From the cell containing the given text, extract its center point as (X, Y) coordinate. 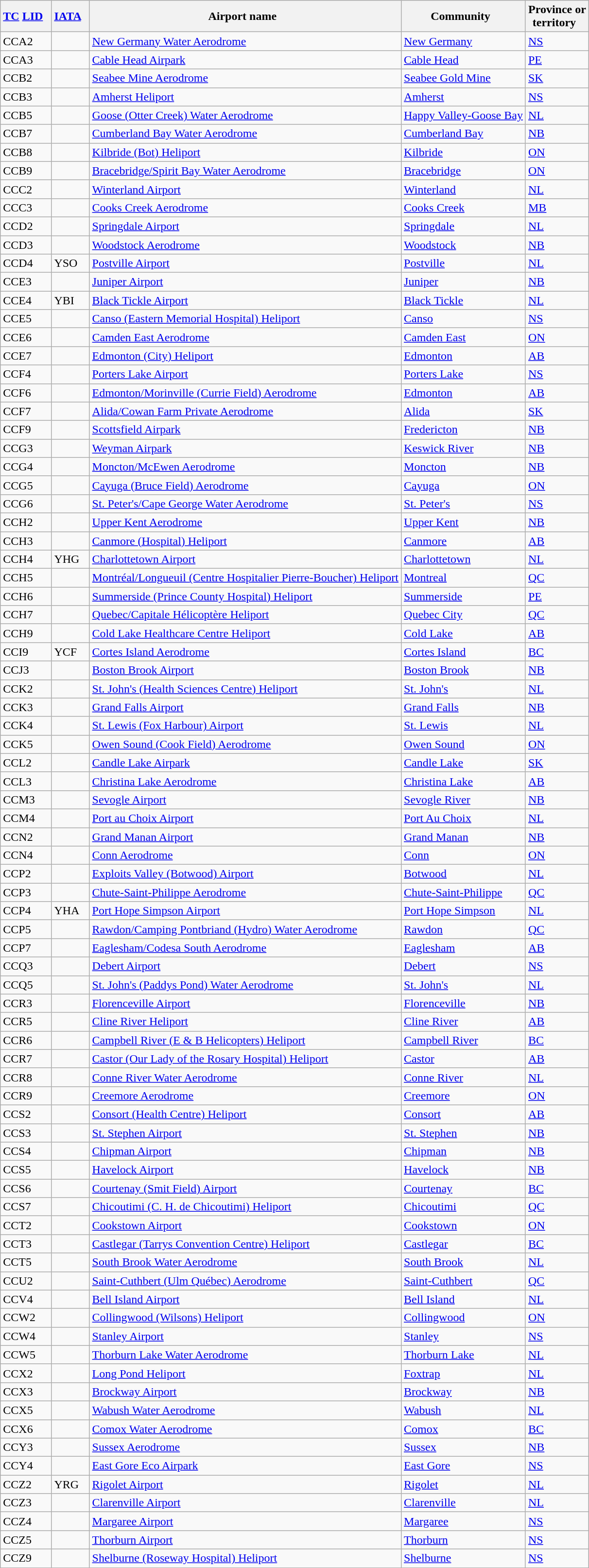
Campbell River (E & B Helicopters) Heliport (245, 1040)
Woodstock (464, 244)
Christina Lake (464, 781)
Chicoutimi (C. H. de Chicoutimi) Heliport (245, 1207)
Edmonton (City) Heliport (245, 356)
CCF6 (26, 393)
New Germany Water Aerodrome (245, 41)
Consort (Health Centre) Heliport (245, 1114)
YHG (70, 559)
CCZ9 (26, 1558)
Quebec City (464, 615)
CCJ3 (26, 670)
Upper Kent (464, 522)
CCX3 (26, 1392)
CCB3 (26, 97)
Kilbride (464, 152)
CCN4 (26, 855)
TC LID (26, 17)
East Gore Eco Airpark (245, 1466)
Bell Island Airport (245, 1299)
Botwood (464, 874)
Bracebridge/Spirit Bay Water Aerodrome (245, 171)
CCY4 (26, 1466)
Cold Lake (464, 633)
CCB8 (26, 152)
Grand Manan (464, 836)
CCY3 (26, 1447)
Airport name (245, 17)
Goose (Otter Creek) Water Aerodrome (245, 115)
Grand Falls (464, 707)
CCF7 (26, 411)
Upper Kent Aerodrome (245, 522)
CCE4 (26, 300)
Springdale (464, 226)
CCQ5 (26, 985)
Cumberland Bay Water Aerodrome (245, 134)
Courtenay (Smit Field) Airport (245, 1188)
CCH7 (26, 615)
St. John's (Health Sciences Centre) Heliport (245, 689)
CCS4 (26, 1151)
CCE3 (26, 282)
CCW4 (26, 1336)
CCW5 (26, 1355)
South Brook Water Aerodrome (245, 1262)
CCK2 (26, 689)
Sevogle Airport (245, 800)
YSO (70, 263)
CCZ3 (26, 1503)
Montreal (464, 578)
Cortes Island (464, 652)
Rawdon (464, 929)
Seabee Gold Mine (464, 78)
Fredericton (464, 430)
CCB5 (26, 115)
Montréal/Longueuil (Centre Hospitalier Pierre-Boucher) Heliport (245, 578)
Kilbride (Bot) Heliport (245, 152)
Cline River Heliport (245, 1022)
CCH3 (26, 541)
New Germany (464, 41)
CCB9 (26, 171)
CCG3 (26, 448)
Wabush Water Aerodrome (245, 1410)
Margaree (464, 1521)
CCC3 (26, 208)
Clarenville Airport (245, 1503)
CCS3 (26, 1133)
CCD2 (26, 226)
Consort (464, 1114)
Owen Sound (464, 744)
CCH2 (26, 522)
Havelock Airport (245, 1170)
YHA (70, 911)
St. Lewis (464, 726)
Sussex Aerodrome (245, 1447)
CCR8 (26, 1077)
Conne River Water Aerodrome (245, 1077)
Comox (464, 1429)
Grand Manan Airport (245, 836)
CCB7 (26, 134)
Charlottetown (464, 559)
Canso (Eastern Memorial Hospital) Heliport (245, 319)
CCX6 (26, 1429)
Happy Valley-Goose Bay (464, 115)
Seabee Mine Aerodrome (245, 78)
CCE5 (26, 319)
Amherst Heliport (245, 97)
CCP4 (26, 911)
Stanley Airport (245, 1336)
Cayuga (Bruce Field) Aerodrome (245, 485)
CCK5 (26, 744)
Conne River (464, 1077)
Owen Sound (Cook Field) Aerodrome (245, 744)
Margaree Airport (245, 1521)
CCK4 (26, 726)
St. Stephen Airport (245, 1133)
CCI9 (26, 652)
CCP5 (26, 929)
Collingwood (464, 1318)
Sussex (464, 1447)
Saint-Cuthbert (464, 1281)
Campbell River (464, 1040)
Florenceville (464, 1003)
CCV4 (26, 1299)
Porters Lake (464, 374)
Chipman (464, 1151)
YBI (70, 300)
CCN2 (26, 836)
CCZ2 (26, 1484)
CCH5 (26, 578)
Camden East (464, 337)
Conn (464, 855)
Candle Lake Airpark (245, 763)
Cold Lake Healthcare Centre Heliport (245, 633)
Cayuga (464, 485)
Juniper (464, 282)
Community (464, 17)
Boston Brook (464, 670)
Canmore (Hospital) Heliport (245, 541)
Alida (464, 411)
Brockway (464, 1392)
CCM3 (26, 800)
CCR9 (26, 1096)
CCT5 (26, 1262)
Debert (464, 966)
CCT2 (26, 1225)
Quebec/Capitale Hélicoptère Heliport (245, 615)
St. John's (Paddys Pond) Water Aerodrome (245, 985)
Charlottetown Airport (245, 559)
CCX5 (26, 1410)
CCR3 (26, 1003)
Canso (464, 319)
Postville (464, 263)
Cooks Creek (464, 208)
CCD3 (26, 244)
Winterland Airport (245, 189)
Port au Choix Airport (245, 818)
Foxtrap (464, 1373)
Stanley (464, 1336)
Chipman Airport (245, 1151)
CCM4 (26, 818)
Conn Aerodrome (245, 855)
Candle Lake (464, 763)
Cable Head Airpark (245, 60)
Boston Brook Airport (245, 670)
Province orterritory (557, 17)
CCP2 (26, 874)
YCF (70, 652)
CCR6 (26, 1040)
CCF9 (26, 430)
Saint-Cuthbert (Ulm Québec) Aerodrome (245, 1281)
Shelburne (464, 1558)
Black Tickle (464, 300)
Port Au Choix (464, 818)
Moncton (464, 467)
CCH6 (26, 596)
Havelock (464, 1170)
Rigolet Airport (245, 1484)
Black Tickle Airport (245, 300)
Chute-Saint-Philippe (464, 892)
Cable Head (464, 60)
Brockway Airport (245, 1392)
St. Peter's/Cape George Water Aerodrome (245, 504)
Florenceville Airport (245, 1003)
Creemore (464, 1096)
CCQ3 (26, 966)
CCG4 (26, 467)
Camden East Aerodrome (245, 337)
Winterland (464, 189)
Keswick River (464, 448)
Eaglesham (464, 948)
Thorburn Lake (464, 1355)
Thorburn (464, 1540)
Sevogle River (464, 800)
Thorburn Airport (245, 1540)
Castlegar (Tarrys Convention Centre) Heliport (245, 1244)
Long Pond Heliport (245, 1373)
East Gore (464, 1466)
Canmore (464, 541)
Cumberland Bay (464, 134)
Courtenay (464, 1188)
Thorburn Lake Water Aerodrome (245, 1355)
St. Lewis (Fox Harbour) Airport (245, 726)
Rigolet (464, 1484)
CCK3 (26, 707)
CCD4 (26, 263)
Juniper Airport (245, 282)
CCZ4 (26, 1521)
Woodstock Aerodrome (245, 244)
CCE6 (26, 337)
Moncton/McEwen Aerodrome (245, 467)
Exploits Valley (Botwood) Airport (245, 874)
Edmonton/Morinville (Currie Field) Aerodrome (245, 393)
CCZ5 (26, 1540)
CCG6 (26, 504)
Clarenville (464, 1503)
Port Hope Simpson (464, 911)
Shelburne (Roseway Hospital) Heliport (245, 1558)
CCS2 (26, 1114)
CCS5 (26, 1170)
Postville Airport (245, 263)
CCG5 (26, 485)
Weyman Airpark (245, 448)
CCP3 (26, 892)
Summerside (Prince County Hospital) Heliport (245, 596)
Cline River (464, 1022)
Chute-Saint-Philippe Aerodrome (245, 892)
Springdale Airport (245, 226)
CCT3 (26, 1244)
CCR5 (26, 1022)
CCS7 (26, 1207)
St. Peter's (464, 504)
Porters Lake Airport (245, 374)
St. Stephen (464, 1133)
Cookstown Airport (245, 1225)
Christina Lake Aerodrome (245, 781)
CCE7 (26, 356)
CCU2 (26, 1281)
Eaglesham/Codesa South Aerodrome (245, 948)
MB (557, 208)
Cortes Island Aerodrome (245, 652)
Rawdon/Camping Pontbriand (Hydro) Water Aerodrome (245, 929)
Castor (Our Lady of the Rosary Hospital) Heliport (245, 1059)
CCW2 (26, 1318)
CCB2 (26, 78)
CCR7 (26, 1059)
Summerside (464, 596)
CCH9 (26, 633)
Comox Water Aerodrome (245, 1429)
Alida/Cowan Farm Private Aerodrome (245, 411)
CCC2 (26, 189)
Chicoutimi (464, 1207)
Creemore Aerodrome (245, 1096)
Castor (464, 1059)
CCA2 (26, 41)
CCF4 (26, 374)
Wabush (464, 1410)
Cooks Creek Aerodrome (245, 208)
South Brook (464, 1262)
CCX2 (26, 1373)
IATA (70, 17)
Collingwood (Wilsons) Heliport (245, 1318)
CCL3 (26, 781)
Bell Island (464, 1299)
CCH4 (26, 559)
Castlegar (464, 1244)
Debert Airport (245, 966)
YRG (70, 1484)
CCA3 (26, 60)
Grand Falls Airport (245, 707)
Port Hope Simpson Airport (245, 911)
Scottsfield Airpark (245, 430)
CCS6 (26, 1188)
Amherst (464, 97)
Bracebridge (464, 171)
CCL2 (26, 763)
Cookstown (464, 1225)
CCP7 (26, 948)
